For the text-containing cell, return its midpoint in (x, y) coordinate format. 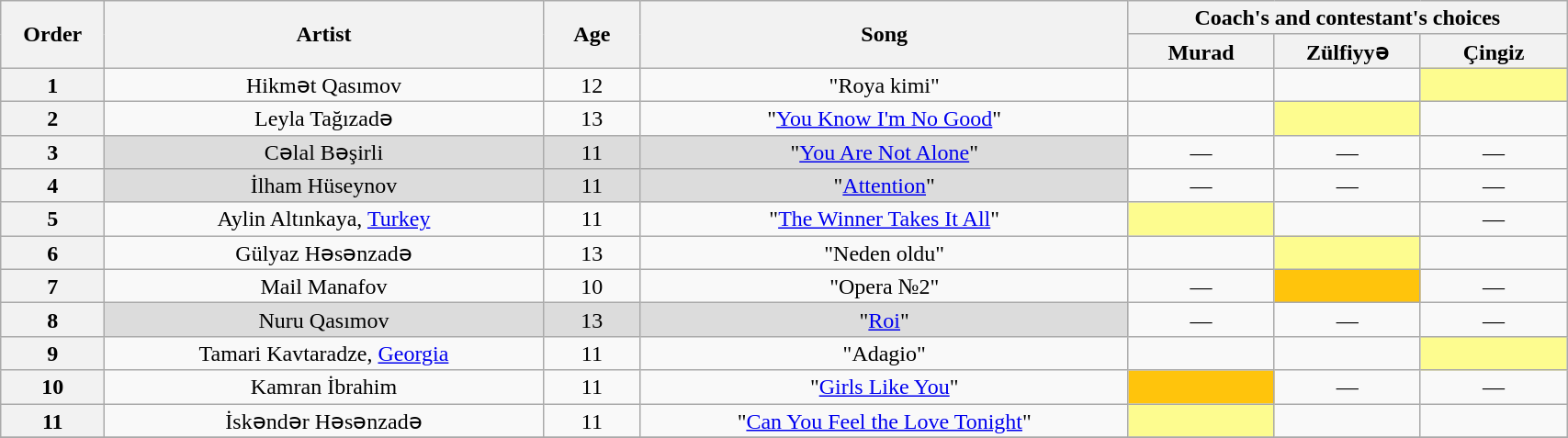
8 (53, 320)
Kamran İbrahim (324, 387)
Hikmət Qasımov (324, 84)
12 (592, 84)
Aylin Altınkaya, Turkey (324, 219)
"The Winner Takes It All" (884, 219)
İskəndər Həsənzadə (324, 421)
5 (53, 219)
Coach's and contestant's choices (1348, 18)
"Adagio" (884, 353)
Cəlal Bəşirli (324, 152)
Song (884, 35)
Leyla Tağızadə (324, 118)
3 (53, 152)
1 (53, 84)
7 (53, 286)
"Opera №2" (884, 286)
"Roi" (884, 320)
Tamari Kavtaradze, Georgia (324, 353)
"Roya kimi" (884, 84)
Murad (1201, 51)
9 (53, 353)
İlham Hüseynov (324, 185)
Age (592, 35)
Gülyaz Həsənzadə (324, 253)
Order (53, 35)
"Can You Feel the Love Tonight" (884, 421)
Çingiz (1494, 51)
"Girls Like You" (884, 387)
4 (53, 185)
Nuru Qasımov (324, 320)
Mail Manafov (324, 286)
Artist (324, 35)
Zülfiyyə (1347, 51)
"You Know I'm No Good" (884, 118)
"Attention" (884, 185)
6 (53, 253)
"Neden oldu" (884, 253)
"You Are Not Alone" (884, 152)
2 (53, 118)
